Locate the cell with the specified text and output its (x, y) center coordinate. 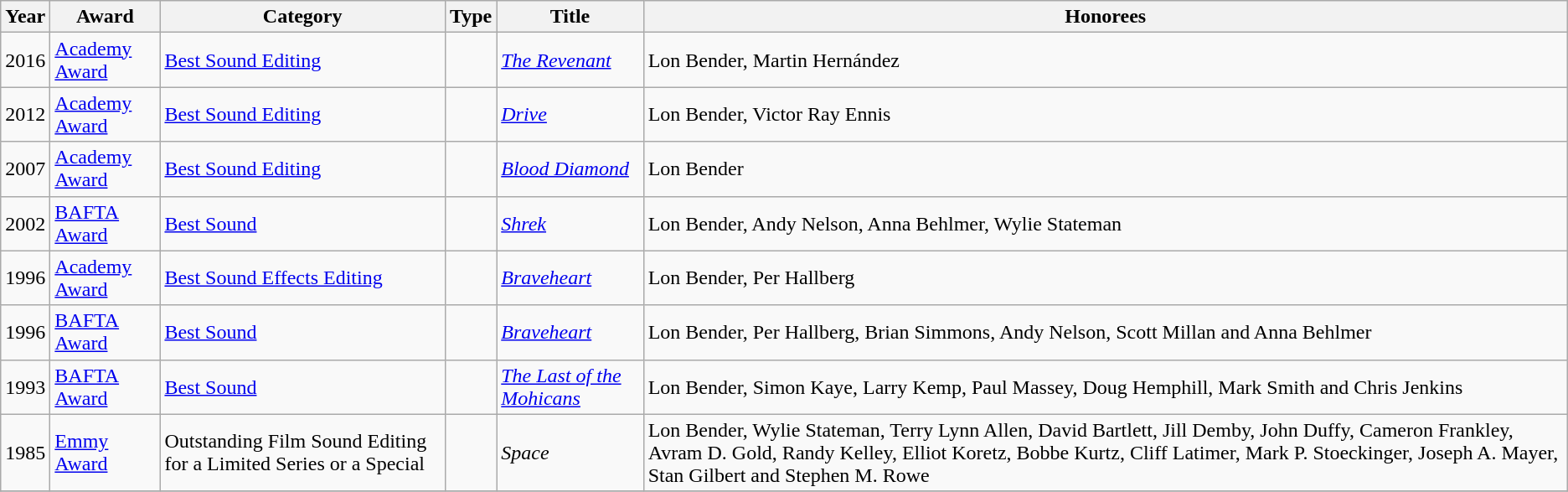
Title (570, 17)
Best Sound Effects Editing (303, 278)
The Last of the Mohicans (570, 387)
Category (303, 17)
2007 (25, 169)
Emmy Award (106, 453)
Drive (570, 114)
1985 (25, 453)
Space (570, 453)
Honorees (1106, 17)
Lon Bender (1106, 169)
Year (25, 17)
The Revenant (570, 60)
2002 (25, 223)
Lon Bender, Per Hallberg, Brian Simmons, Andy Nelson, Scott Millan and Anna Behlmer (1106, 332)
1993 (25, 387)
Type (471, 17)
Award (106, 17)
Shrek (570, 223)
Blood Diamond (570, 169)
Lon Bender, Simon Kaye, Larry Kemp, Paul Massey, Doug Hemphill, Mark Smith and Chris Jenkins (1106, 387)
Lon Bender, Martin Hernández (1106, 60)
Lon Bender, Andy Nelson, Anna Behlmer, Wylie Stateman (1106, 223)
Lon Bender, Per Hallberg (1106, 278)
2016 (25, 60)
Lon Bender, Victor Ray Ennis (1106, 114)
Outstanding Film Sound Editing for a Limited Series or a Special (303, 453)
2012 (25, 114)
